Return the (x, y) coordinate for the center point of the cell that contains the specified text.  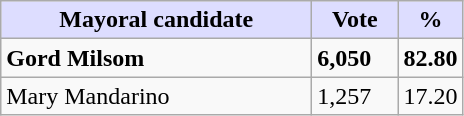
Gord Milsom (156, 58)
Mayoral candidate (156, 20)
17.20 (430, 96)
6,050 (355, 58)
Mary Mandarino (156, 96)
Vote (355, 20)
82.80 (430, 58)
% (430, 20)
1,257 (355, 96)
